Pinpoint the cell where the given text exists, returning its (X, Y) midpoint coordinate. 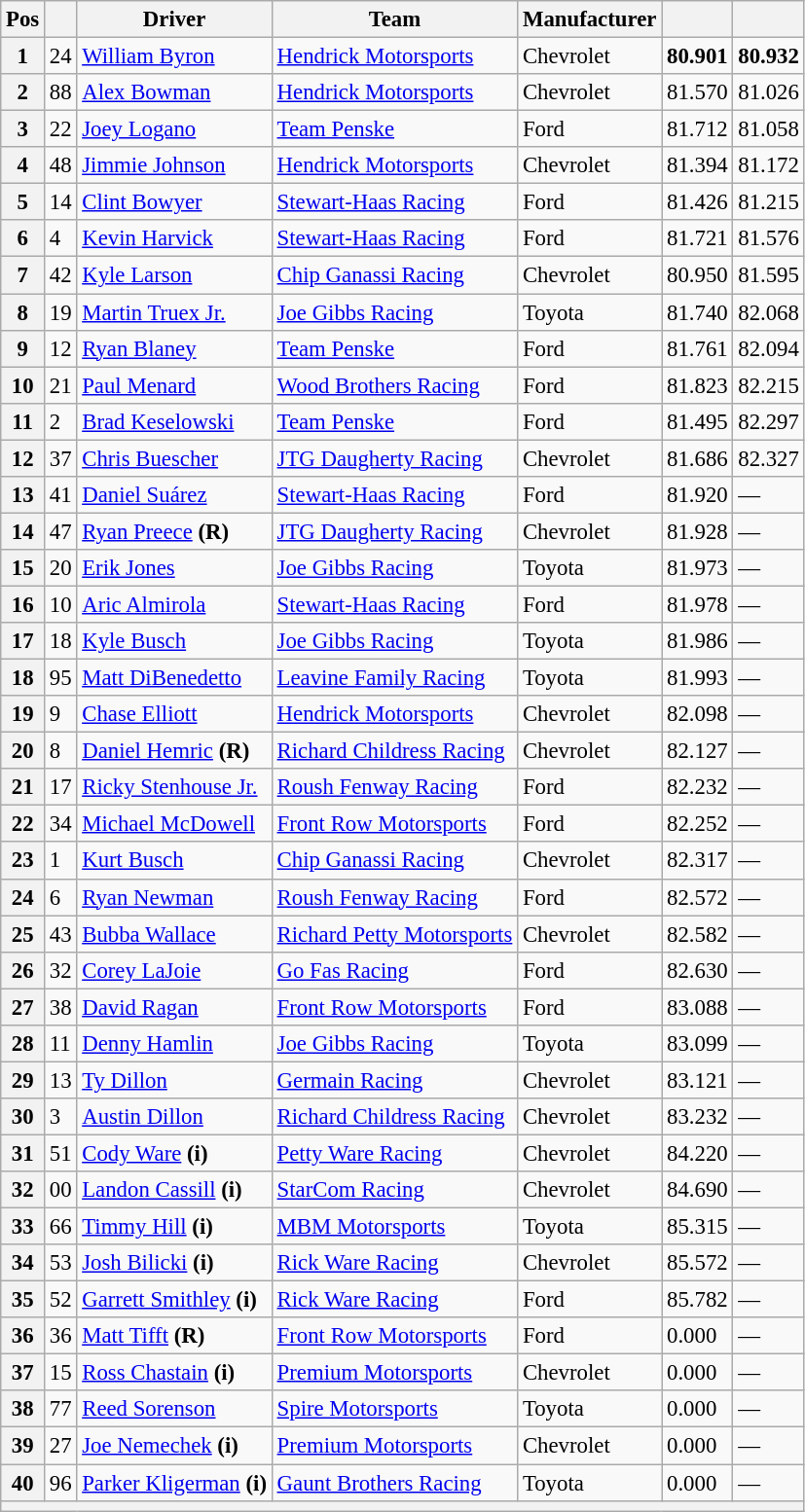
81.761 (697, 348)
82.582 (697, 934)
Alex Bowman (174, 92)
53 (60, 1263)
81.993 (697, 678)
82.317 (697, 861)
81.215 (769, 202)
81.721 (697, 238)
81.172 (769, 165)
Richard Petty Motorsports (394, 934)
81.973 (697, 568)
26 (23, 970)
5 (23, 202)
Ryan Preece (R) (174, 531)
96 (60, 1483)
40 (23, 1483)
Timmy Hill (i) (174, 1227)
Matt Tifft (R) (174, 1336)
30 (23, 1117)
52 (60, 1300)
66 (60, 1227)
43 (60, 934)
Ryan Blaney (174, 348)
Driver (174, 19)
82.327 (769, 458)
81.595 (769, 275)
Landon Cassill (i) (174, 1190)
David Ragan (174, 1007)
51 (60, 1153)
Ryan Newman (174, 897)
Chris Buescher (174, 458)
Austin Dillon (174, 1117)
Germain Racing (394, 1080)
Ross Chastain (i) (174, 1373)
85.572 (697, 1263)
85.782 (697, 1300)
Brad Keselowski (174, 421)
82.098 (697, 714)
48 (60, 165)
83.099 (697, 1044)
84.690 (697, 1190)
81.928 (697, 531)
81.712 (697, 129)
Kyle Larson (174, 275)
83.232 (697, 1117)
Joey Logano (174, 129)
Michael McDowell (174, 824)
00 (60, 1190)
80.901 (697, 56)
Denny Hamlin (174, 1044)
Ricky Stenhouse Jr. (174, 787)
81.920 (697, 495)
Erik Jones (174, 568)
Manufacturer (590, 19)
81.570 (697, 92)
81.686 (697, 458)
82.068 (769, 312)
Kyle Busch (174, 641)
Daniel Suárez (174, 495)
Garrett Smithley (i) (174, 1300)
Reed Sorenson (174, 1410)
82.215 (769, 385)
47 (60, 531)
Parker Kligerman (i) (174, 1483)
Joe Nemechek (i) (174, 1446)
StarCom Racing (394, 1190)
81.740 (697, 312)
28 (23, 1044)
81.576 (769, 238)
Kurt Busch (174, 861)
35 (23, 1300)
Petty Ware Racing (394, 1153)
41 (60, 495)
Bubba Wallace (174, 934)
23 (23, 861)
Martin Truex Jr. (174, 312)
88 (60, 92)
16 (23, 604)
82.252 (697, 824)
81.823 (697, 385)
81.026 (769, 92)
Ty Dillon (174, 1080)
Leavine Family Racing (394, 678)
Go Fas Racing (394, 970)
Cody Ware (i) (174, 1153)
MBM Motorsports (394, 1227)
85.315 (697, 1227)
Clint Bowyer (174, 202)
Team (394, 19)
83.121 (697, 1080)
Aric Almirola (174, 604)
Pos (23, 19)
82.297 (769, 421)
82.572 (697, 897)
84.220 (697, 1153)
Chase Elliott (174, 714)
Daniel Hemric (R) (174, 751)
Jimmie Johnson (174, 165)
33 (23, 1227)
83.088 (697, 1007)
29 (23, 1080)
Gaunt Brothers Racing (394, 1483)
82.127 (697, 751)
80.950 (697, 275)
81.986 (697, 641)
Paul Menard (174, 385)
Wood Brothers Racing (394, 385)
82.630 (697, 970)
39 (23, 1446)
Matt DiBenedetto (174, 678)
81.426 (697, 202)
Josh Bilicki (i) (174, 1263)
25 (23, 934)
77 (60, 1410)
7 (23, 275)
81.495 (697, 421)
42 (60, 275)
Spire Motorsports (394, 1410)
William Byron (174, 56)
82.094 (769, 348)
82.232 (697, 787)
81.978 (697, 604)
80.932 (769, 56)
95 (60, 678)
81.058 (769, 129)
81.394 (697, 165)
31 (23, 1153)
Corey LaJoie (174, 970)
Kevin Harvick (174, 238)
